Output the [x, y] coordinate of the center of the cell containing the given text.  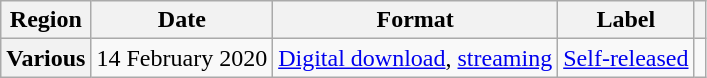
Region [46, 20]
14 February 2020 [182, 58]
Label [626, 20]
Self-released [626, 58]
Various [46, 58]
Date [182, 20]
Digital download, streaming [416, 58]
Format [416, 20]
